Scan for the cell matching the given text and deliver its (X, Y) coordinate at center. 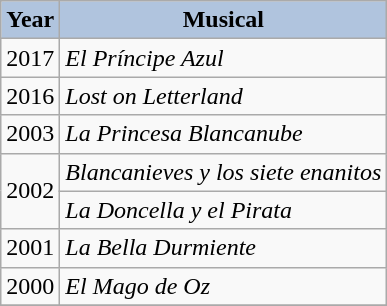
Year (30, 20)
La Bella Durmiente (224, 248)
Lost on Letterland (224, 96)
2002 (30, 191)
El Príncipe Azul (224, 58)
La Princesa Blancanube (224, 134)
2017 (30, 58)
2003 (30, 134)
2001 (30, 248)
2000 (30, 286)
Musical (224, 20)
2016 (30, 96)
La Doncella y el Pirata (224, 210)
Blancanieves y los siete enanitos (224, 172)
El Mago de Oz (224, 286)
